Pinpoint the cell where the given text exists, returning its [x, y] midpoint coordinate. 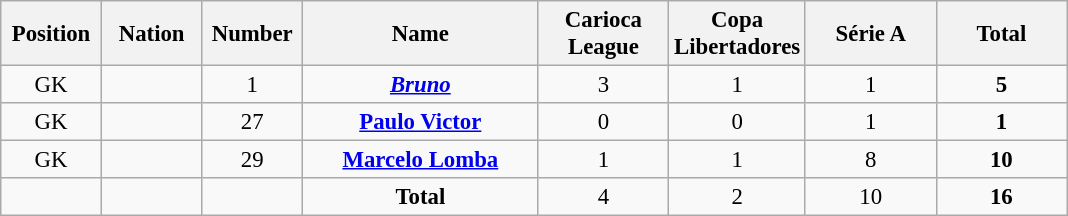
Number [252, 34]
3 [604, 85]
Name [421, 34]
2 [738, 197]
5 [1002, 85]
Marcelo Lomba [421, 160]
8 [870, 160]
4 [604, 197]
Série A [870, 34]
Carioca League [604, 34]
27 [252, 122]
29 [252, 160]
Position [52, 34]
16 [1002, 197]
Bruno [421, 85]
Nation [152, 34]
Paulo Victor [421, 122]
Copa Libertadores [738, 34]
